Return the [x, y] coordinate for the center point of the cell that contains the specified text.  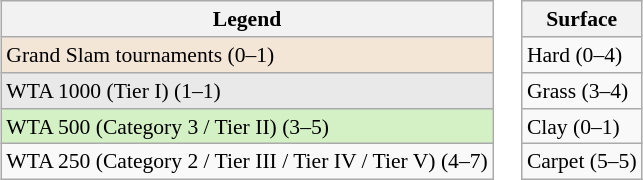
Grand Slam tournaments (0–1) [246, 55]
Surface [582, 19]
WTA 1000 (Tier I) (1–1) [246, 91]
WTA 500 (Category 3 / Tier II) (3–5) [246, 126]
Hard (0–4) [582, 55]
Grass (3–4) [582, 91]
WTA 250 (Category 2 / Tier III / Tier IV / Tier V) (4–7) [246, 162]
Carpet (5–5) [582, 162]
Clay (0–1) [582, 126]
Legend [246, 19]
